Provide the (X, Y) coordinate of the cell's center where the given text is located.  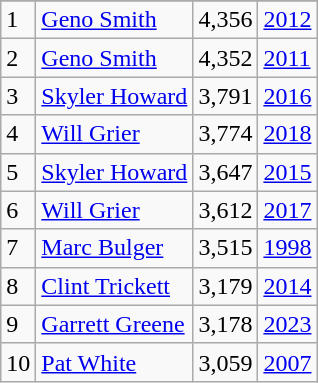
7 (18, 248)
Garrett Greene (114, 324)
4 (18, 134)
Marc Bulger (114, 248)
9 (18, 324)
1 (18, 20)
2015 (288, 172)
3,059 (226, 362)
2011 (288, 58)
5 (18, 172)
3,612 (226, 210)
3,774 (226, 134)
3,647 (226, 172)
1998 (288, 248)
3,178 (226, 324)
3 (18, 96)
2016 (288, 96)
Pat White (114, 362)
4,352 (226, 58)
2018 (288, 134)
8 (18, 286)
3,791 (226, 96)
6 (18, 210)
10 (18, 362)
2014 (288, 286)
2007 (288, 362)
3,179 (226, 286)
2012 (288, 20)
2023 (288, 324)
2017 (288, 210)
4,356 (226, 20)
Clint Trickett (114, 286)
3,515 (226, 248)
2 (18, 58)
